From the cell containing the given text, extract its center point as [X, Y] coordinate. 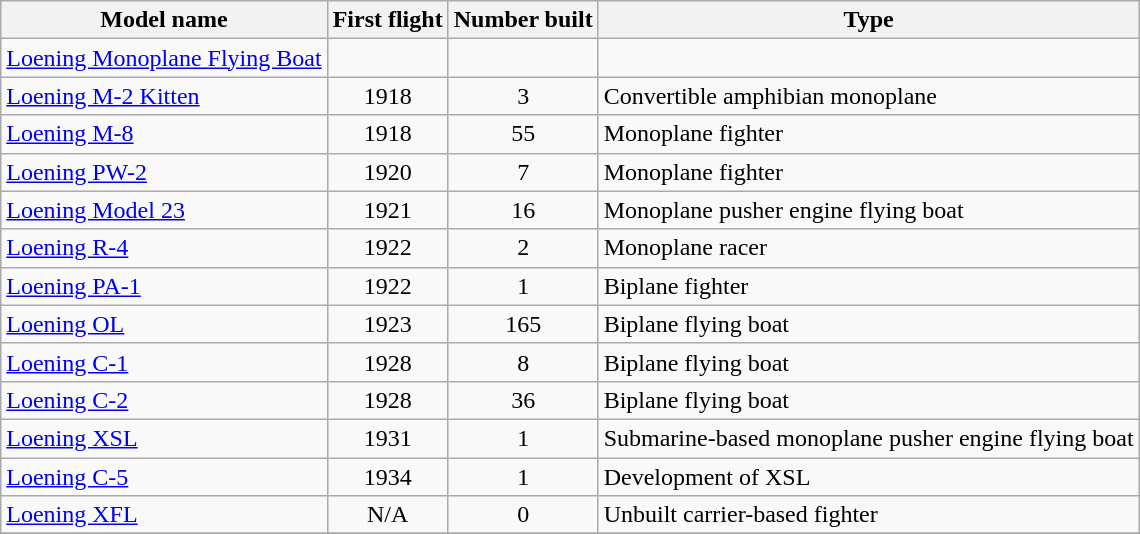
Loening Model 23 [164, 210]
Loening M-8 [164, 134]
Loening OL [164, 324]
First flight [388, 20]
1920 [388, 172]
Loening Monoplane Flying Boat [164, 58]
Biplane fighter [868, 286]
Loening XFL [164, 515]
Monoplane racer [868, 248]
2 [523, 248]
36 [523, 400]
Number built [523, 20]
Loening R-4 [164, 248]
Monoplane pusher engine flying boat [868, 210]
55 [523, 134]
Type [868, 20]
Unbuilt carrier-based fighter [868, 515]
Loening C-5 [164, 477]
Loening C-2 [164, 400]
N/A [388, 515]
1934 [388, 477]
7 [523, 172]
Submarine-based monoplane pusher engine flying boat [868, 438]
Loening PW-2 [164, 172]
Loening PA-1 [164, 286]
Model name [164, 20]
Convertible amphibian monoplane [868, 96]
0 [523, 515]
8 [523, 362]
Loening M-2 Kitten [164, 96]
Development of XSL [868, 477]
165 [523, 324]
Loening C-1 [164, 362]
Loening XSL [164, 438]
1921 [388, 210]
1931 [388, 438]
16 [523, 210]
3 [523, 96]
1923 [388, 324]
